From the cell containing the given text, extract its center point as [X, Y] coordinate. 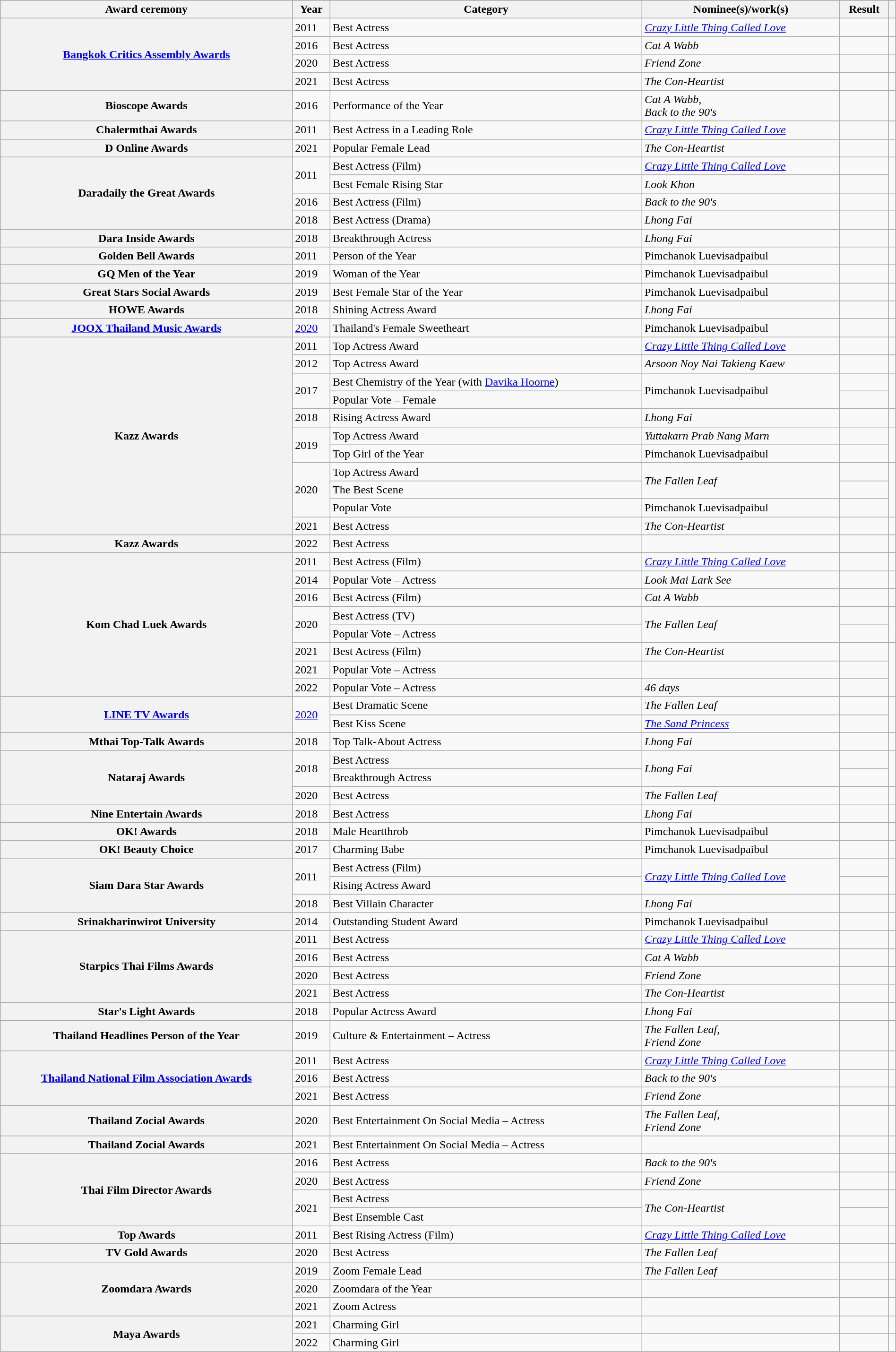
Thai Film Director Awards [146, 1190]
Kom Chad Luek Awards [146, 625]
Srinakharinwirot University [146, 921]
Top Talk-About Actress [486, 741]
The Sand Princess [741, 723]
Result [864, 9]
Best Ensemble Cast [486, 1217]
Great Stars Social Awards [146, 292]
Cat A Wabb, Back to the 90's [741, 106]
Best Female Rising Star [486, 184]
Arsoon Noy Nai Takieng Kaew [741, 364]
Zoom Female Lead [486, 1271]
TV Gold Awards [146, 1253]
Mthai Top-Talk Awards [146, 741]
Star's Light Awards [146, 1011]
Bangkok Critics Assembly Awards [146, 54]
Look Mai Lark See [741, 580]
Chalermthai Awards [146, 130]
Outstanding Student Award [486, 921]
JOOX Thailand Music Awards [146, 328]
2012 [311, 364]
Starpics Thai Films Awards [146, 966]
Best Rising Actress (Film) [486, 1235]
GQ Men of the Year [146, 274]
Performance of the Year [486, 106]
Year [311, 9]
Zoomdara Awards [146, 1289]
Best Chemistry of the Year (with Davika Hoorne) [486, 382]
Culture & Entertainment – Actress [486, 1036]
Woman of the Year [486, 274]
Male Heartthrob [486, 832]
Best Actress (Drama) [486, 220]
Best Actress (TV) [486, 616]
OK! Awards [146, 832]
Thailand's Female Sweetheart [486, 328]
Best Actress in a Leading Role [486, 130]
Siam Dara Star Awards [146, 886]
Category [486, 9]
Person of the Year [486, 256]
Golden Bell Awards [146, 256]
Thailand National Film Association Awards [146, 1078]
Popular Actress Award [486, 1011]
Best Villain Character [486, 904]
Yuttakarn Prab Nang Marn [741, 436]
Award ceremony [146, 9]
46 days [741, 688]
Daradaily the Great Awards [146, 193]
D Online Awards [146, 148]
OK! Beauty Choice [146, 850]
Zoomdara of the Year [486, 1289]
Nine Entertain Awards [146, 813]
Shining Actress Award [486, 310]
Nominee(s)/work(s) [741, 9]
LINE TV Awards [146, 715]
Popular Female Lead [486, 148]
Maya Awards [146, 1334]
The Best Scene [486, 490]
HOWE Awards [146, 310]
Dara Inside Awards [146, 238]
Bioscope Awards [146, 106]
Best Female Star of the Year [486, 292]
Zoom Actress [486, 1307]
Look Khon [741, 184]
Charming Babe [486, 850]
Thailand Headlines Person of the Year [146, 1036]
Popular Vote – Female [486, 400]
Top Awards [146, 1235]
Popular Vote [486, 508]
Best Kiss Scene [486, 723]
Best Dramatic Scene [486, 706]
Top Girl of the Year [486, 454]
Nataraj Awards [146, 777]
